From the cell containing the given text, extract its center point as [X, Y] coordinate. 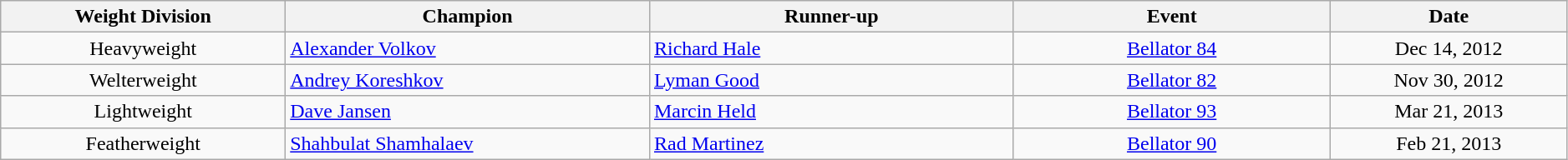
Featherweight [144, 143]
Lyman Good [831, 80]
Heavyweight [144, 48]
Richard Hale [831, 48]
Bellator 93 [1171, 112]
Runner-up [831, 17]
Marcin Held [831, 112]
Champion [468, 17]
Event [1171, 17]
Dec 14, 2012 [1449, 48]
Feb 21, 2013 [1449, 143]
Alexander Volkov [468, 48]
Lightweight [144, 112]
Dave Jansen [468, 112]
Bellator 84 [1171, 48]
Nov 30, 2012 [1449, 80]
Rad Martinez [831, 143]
Bellator 90 [1171, 143]
Shahbulat Shamhalaev [468, 143]
Date [1449, 17]
Mar 21, 2013 [1449, 112]
Andrey Koreshkov [468, 80]
Bellator 82 [1171, 80]
Weight Division [144, 17]
Welterweight [144, 80]
